Locate the cell with the specified text and output its (x, y) center coordinate. 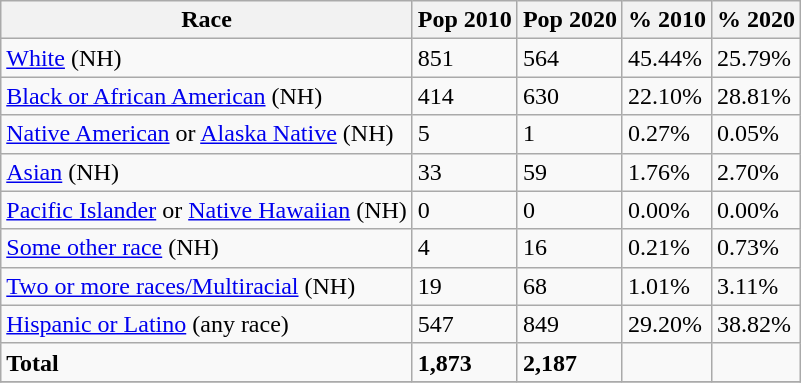
16 (570, 248)
19 (464, 286)
29.20% (666, 324)
849 (570, 324)
5 (464, 134)
28.81% (756, 96)
Hispanic or Latino (any race) (207, 324)
45.44% (666, 58)
Asian (NH) (207, 172)
0.21% (666, 248)
Total (207, 362)
Pop 2010 (464, 20)
38.82% (756, 324)
Pop 2020 (570, 20)
1,873 (464, 362)
0.05% (756, 134)
22.10% (666, 96)
564 (570, 58)
68 (570, 286)
414 (464, 96)
33 (464, 172)
2,187 (570, 362)
Pacific Islander or Native Hawaiian (NH) (207, 210)
Some other race (NH) (207, 248)
1.01% (666, 286)
4 (464, 248)
547 (464, 324)
2.70% (756, 172)
1.76% (666, 172)
Black or African American (NH) (207, 96)
% 2010 (666, 20)
0.27% (666, 134)
Race (207, 20)
59 (570, 172)
851 (464, 58)
% 2020 (756, 20)
0.73% (756, 248)
25.79% (756, 58)
1 (570, 134)
White (NH) (207, 58)
3.11% (756, 286)
Two or more races/Multiracial (NH) (207, 286)
630 (570, 96)
Native American or Alaska Native (NH) (207, 134)
